Output the (x, y) coordinate of the center of the cell containing the given text.  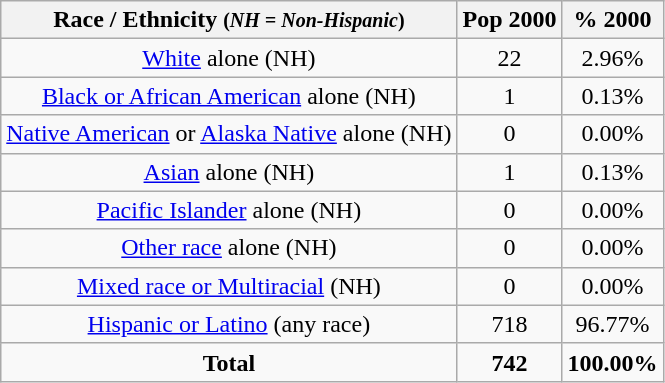
2.96% (612, 58)
742 (510, 362)
22 (510, 58)
718 (510, 324)
Black or African American alone (NH) (229, 96)
% 2000 (612, 20)
Hispanic or Latino (any race) (229, 324)
Native American or Alaska Native alone (NH) (229, 134)
96.77% (612, 324)
Race / Ethnicity (NH = Non-Hispanic) (229, 20)
Total (229, 362)
Pacific Islander alone (NH) (229, 210)
100.00% (612, 362)
Pop 2000 (510, 20)
Asian alone (NH) (229, 172)
Mixed race or Multiracial (NH) (229, 286)
White alone (NH) (229, 58)
Other race alone (NH) (229, 248)
